Detect which cell encompasses the target text, then output its (X, Y) center coordinate. 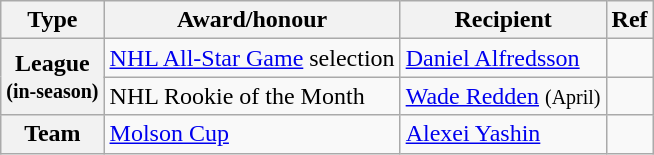
Team (52, 134)
Molson Cup (252, 134)
Wade Redden (April) (503, 96)
NHL Rookie of the Month (252, 96)
Alexei Yashin (503, 134)
Award/honour (252, 20)
Ref (630, 20)
NHL All-Star Game selection (252, 58)
Type (52, 20)
League(in-season) (52, 77)
Recipient (503, 20)
Daniel Alfredsson (503, 58)
